Detect which cell encompasses the target text, then output its (x, y) center coordinate. 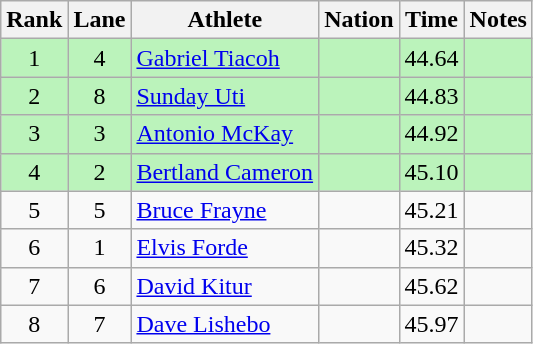
44.83 (432, 96)
Notes (498, 20)
45.10 (432, 172)
Gabriel Tiacoh (225, 58)
Elvis Forde (225, 248)
45.97 (432, 324)
Dave Lishebo (225, 324)
45.21 (432, 210)
45.32 (432, 248)
Bertland Cameron (225, 172)
44.64 (432, 58)
Lane (100, 20)
45.62 (432, 286)
David Kitur (225, 286)
Sunday Uti (225, 96)
Athlete (225, 20)
Rank (34, 20)
Antonio McKay (225, 134)
44.92 (432, 134)
Bruce Frayne (225, 210)
Time (432, 20)
Nation (359, 20)
